Return (X, Y) of the center of cell containing provided text 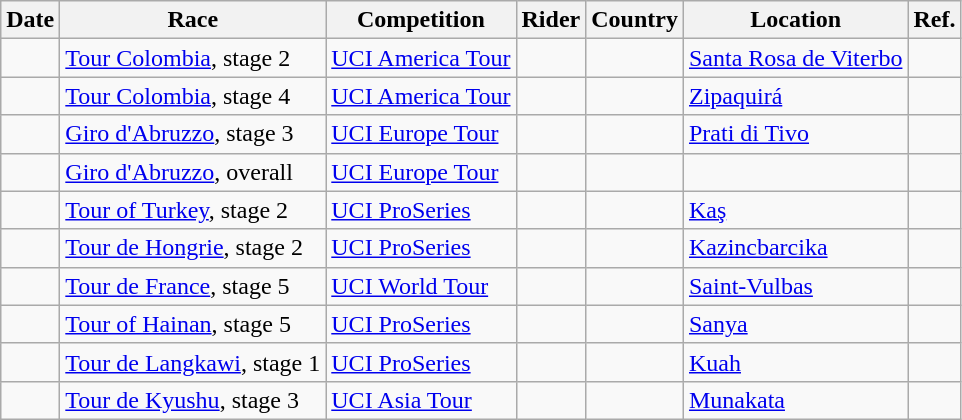
Competition (421, 20)
Saint-Vulbas (795, 286)
Santa Rosa de Viterbo (795, 58)
Munakata (795, 400)
Tour of Hainan, stage 5 (193, 324)
Tour de France, stage 5 (193, 286)
Tour of Turkey, stage 2 (193, 210)
Giro d'Abruzzo, stage 3 (193, 134)
UCI Asia Tour (421, 400)
Race (193, 20)
Ref. (934, 20)
Kaş (795, 210)
Tour Colombia, stage 4 (193, 96)
Tour de Hongrie, stage 2 (193, 248)
Rider (551, 20)
Kazincbarcika (795, 248)
Location (795, 20)
Zipaquirá (795, 96)
Country (635, 20)
UCI World Tour (421, 286)
Tour de Langkawi, stage 1 (193, 362)
Kuah (795, 362)
Tour de Kyushu, stage 3 (193, 400)
Prati di Tivo (795, 134)
Sanya (795, 324)
Date (30, 20)
Giro d'Abruzzo, overall (193, 172)
Tour Colombia, stage 2 (193, 58)
